Capture the cell that displays the provided text and extract its (x, y) central coordinate. 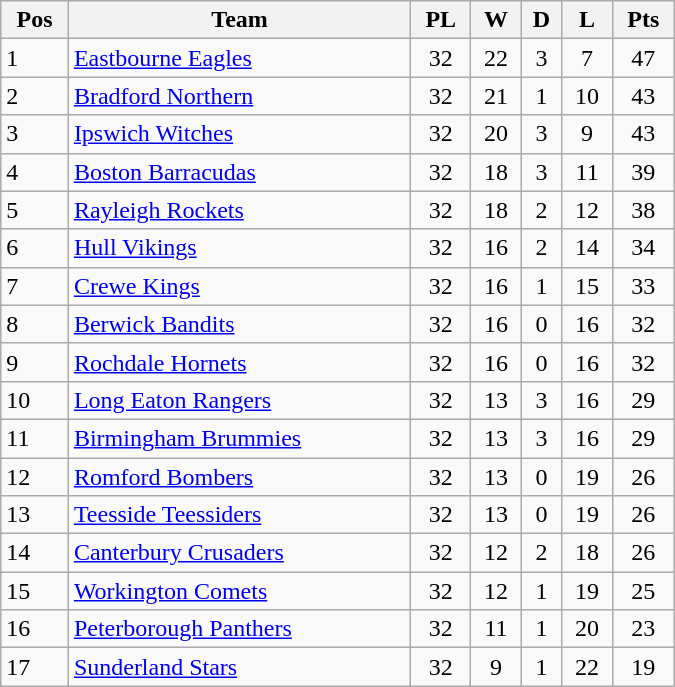
Eastbourne Eagles (239, 58)
21 (496, 96)
W (496, 20)
25 (643, 591)
Long Eaton Rangers (239, 400)
Birmingham Brummies (239, 438)
Canterbury Crusaders (239, 553)
PL (441, 20)
Bradford Northern (239, 96)
Pos (35, 20)
Pts (643, 20)
Hull Vikings (239, 248)
Berwick Bandits (239, 324)
D (542, 20)
47 (643, 58)
Boston Barracudas (239, 172)
Peterborough Panthers (239, 629)
Romford Bombers (239, 477)
33 (643, 286)
Rochdale Hornets (239, 362)
5 (35, 210)
Sunderland Stars (239, 667)
Crewe Kings (239, 286)
Ipswich Witches (239, 134)
6 (35, 248)
Teesside Teessiders (239, 515)
38 (643, 210)
39 (643, 172)
Workington Comets (239, 591)
17 (35, 667)
34 (643, 248)
Rayleigh Rockets (239, 210)
L (587, 20)
4 (35, 172)
8 (35, 324)
23 (643, 629)
Team (239, 20)
